From the cell containing the given text, extract its center point as (X, Y) coordinate. 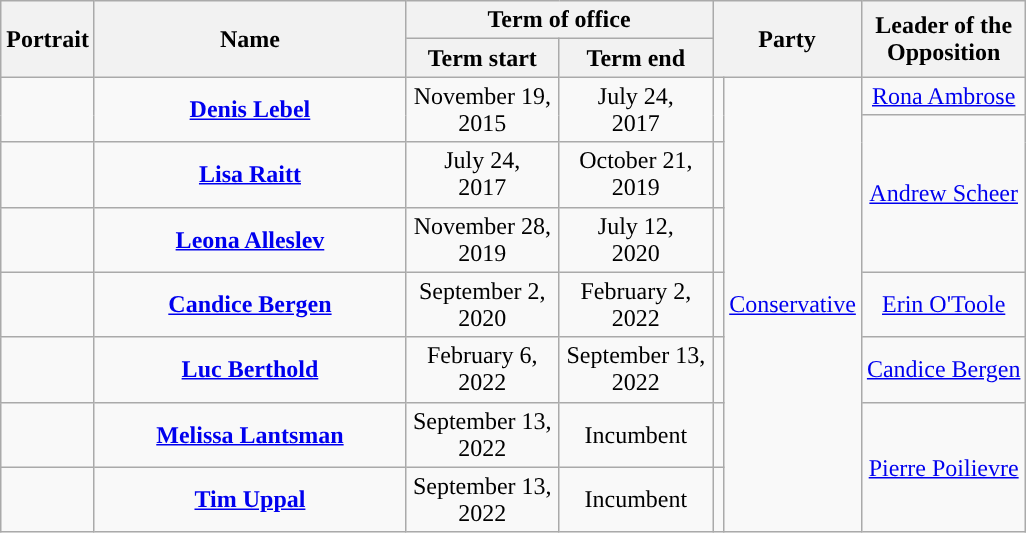
Denis Lebel (250, 110)
October 21,2019 (636, 174)
Andrew Scheer (944, 194)
July 12,2020 (636, 240)
November 19,2015 (482, 110)
Rona Ambrose (944, 96)
November 28,2019 (482, 240)
September 2,2020 (482, 304)
Leader of theOpposition (944, 39)
Pierre Poilievre (944, 467)
February 2,2022 (636, 304)
Party (788, 39)
Luc Berthold (250, 370)
Conservative (793, 304)
Term end (636, 58)
Erin O'Toole (944, 304)
Name (250, 39)
Leona Alleslev (250, 240)
Portrait (48, 39)
Tim Uppal (250, 500)
February 6,2022 (482, 370)
Term of office (558, 20)
Lisa Raitt (250, 174)
Melissa Lantsman (250, 434)
Term start (482, 58)
